Output the [x, y] coordinate of the center of the cell containing the given text.  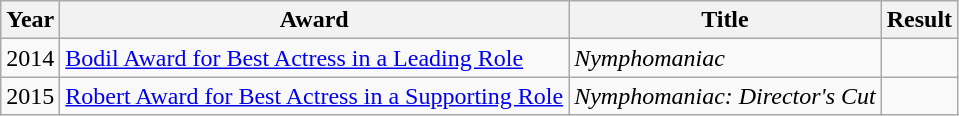
Nymphomaniac [726, 58]
2014 [30, 58]
Award [314, 20]
Robert Award for Best Actress in a Supporting Role [314, 96]
Year [30, 20]
Nymphomaniac: Director's Cut [726, 96]
Title [726, 20]
Bodil Award for Best Actress in a Leading Role [314, 58]
2015 [30, 96]
Result [919, 20]
